Find where the given text appears and provide that cell's center as (X, Y) coordinate. 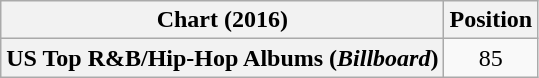
US Top R&B/Hip-Hop Albums (Billboard) (222, 58)
Chart (2016) (222, 20)
85 (491, 58)
Position (491, 20)
